Determine the (X, Y) coordinate at the center of the cell enclosing the given text.  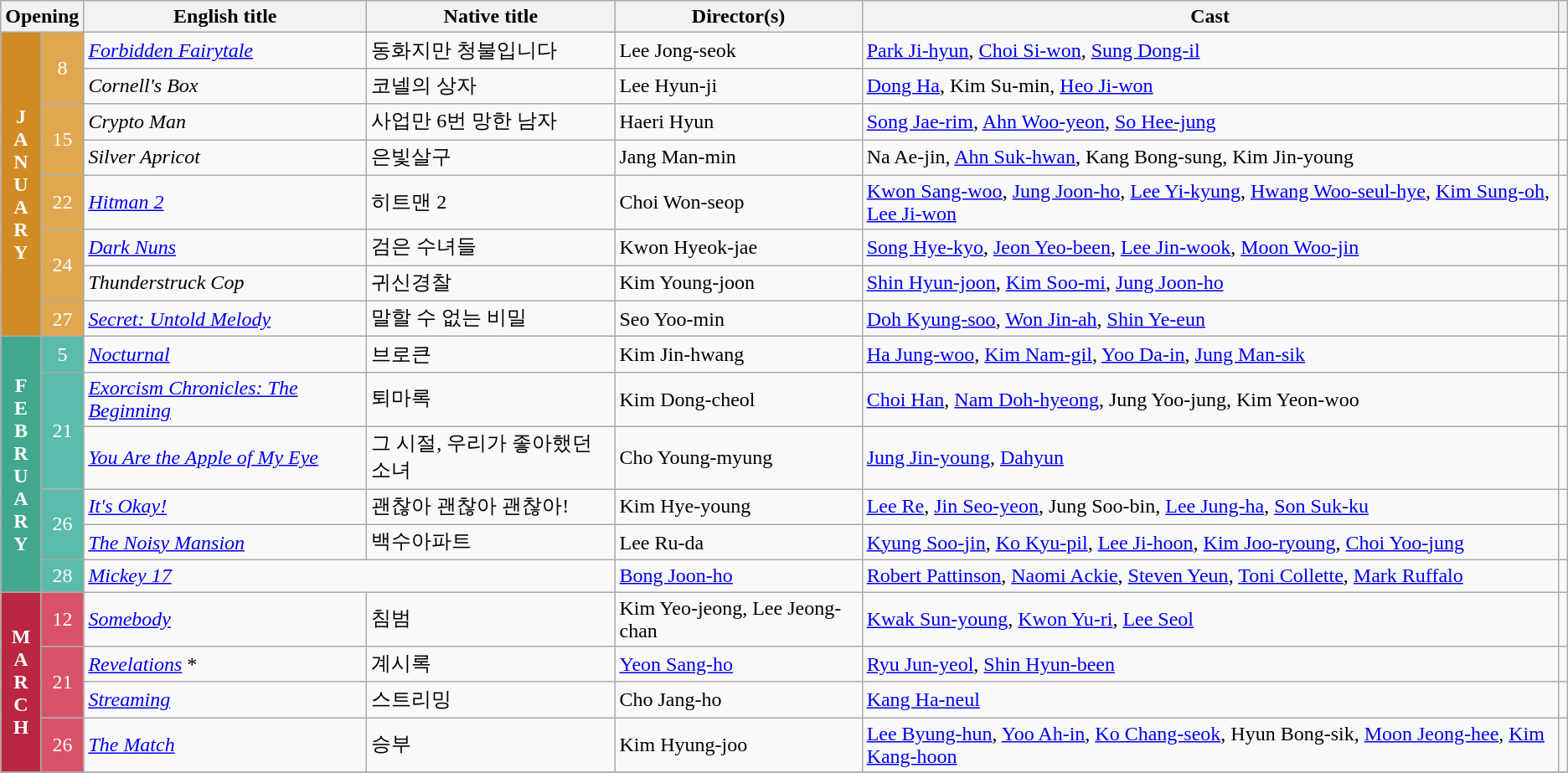
Forbidden Fairytale (225, 50)
27 (62, 318)
Ha Jung-woo, Kim Nam-gil, Yoo Da-in, Jung Man-sik (1210, 355)
백수아파트 (491, 543)
Doh Kyung-soo, Won Jin-ah, Shin Ye-eun (1210, 318)
Exorcism Chronicles: The Beginning (225, 399)
Kwak Sun-young, Kwon Yu-ri, Lee Seol (1210, 620)
Native title (491, 17)
Cast (1210, 17)
Kwon Sang-woo, Jung Joon-ho, Lee Yi-kyung, Hwang Woo-seul-hye, Kim Sung-oh, Lee Ji-won (1210, 203)
Bong Joon-ho (739, 576)
Opening (42, 17)
귀신경찰 (491, 283)
괜찮아 괜찮아 괜찮아! (491, 508)
Lee Ru-da (739, 543)
Seo Yoo-min (739, 318)
MARCH (22, 682)
브로큰 (491, 355)
Jang Man-min (739, 157)
15 (62, 139)
Cho Young-myung (739, 457)
승부 (491, 745)
Song Jae-rim, Ahn Woo-yeon, So Hee-jung (1210, 122)
Kim Dong-cheol (739, 399)
동화지만 청불입니다 (491, 50)
Ryu Jun-yeol, Shin Hyun-been (1210, 665)
계시록 (491, 665)
검은 수녀들 (491, 248)
Kim Young-joon (739, 283)
Kwon Hyeok-jae (739, 248)
5 (62, 355)
침범 (491, 620)
Lee Re, Jin Seo-yeon, Jung Soo-bin, Lee Jung-ha, Son Suk-ku (1210, 508)
Silver Apricot (225, 157)
히트맨 2 (491, 203)
Lee Byung-hun, Yoo Ah-in, Ko Chang-seok, Hyun Bong-sik, Moon Jeong-hee, Kim Kang-hoon (1210, 745)
Thunderstruck Cop (225, 283)
Kim Yeo-jeong, Lee Jeong-chan (739, 620)
22 (62, 203)
Hitman 2 (225, 203)
그 시절, 우리가 좋아했던 소녀 (491, 457)
Somebody (225, 620)
Lee Jong-seok (739, 50)
말할 수 없는 비밀 (491, 318)
8 (62, 69)
Yeon Sang-ho (739, 665)
스트리밍 (491, 700)
Jung Jin-young, Dahyun (1210, 457)
The Match (225, 745)
Secret: Untold Melody (225, 318)
Kim Jin-hwang (739, 355)
Lee Hyun-ji (739, 85)
Choi Won-seop (739, 203)
FEBRUARY (22, 464)
English title (225, 17)
Dong Ha, Kim Su-min, Heo Ji-won (1210, 85)
Nocturnal (225, 355)
Streaming (225, 700)
사업만 6번 망한 남자 (491, 122)
Na Ae-jin, Ahn Suk-hwan, Kang Bong-sung, Kim Jin-young (1210, 157)
Kang Ha-neul (1210, 700)
Park Ji-hyun, Choi Si-won, Sung Dong-il (1210, 50)
퇴마록 (491, 399)
Dark Nuns (225, 248)
The Noisy Mansion (225, 543)
Haeri Hyun (739, 122)
Kyung Soo-jin, Ko Kyu-pil, Lee Ji-hoon, Kim Joo-ryoung, Choi Yoo-jung (1210, 543)
코넬의 상자 (491, 85)
Mickey 17 (349, 576)
Kim Hye-young (739, 508)
Cornell's Box (225, 85)
Song Hye-kyo, Jeon Yeo-been, Lee Jin-wook, Moon Woo-jin (1210, 248)
Revelations * (225, 665)
Director(s) (739, 17)
Choi Han, Nam Doh-hyeong, Jung Yoo-jung, Kim Yeon-woo (1210, 399)
24 (62, 265)
Cho Jang-ho (739, 700)
Crypto Man (225, 122)
12 (62, 620)
은빛살구 (491, 157)
Kim Hyung-joo (739, 745)
Robert Pattinson, Naomi Ackie, Steven Yeun, Toni Collette, Mark Ruffalo (1210, 576)
You Are the Apple of My Eye (225, 457)
28 (62, 576)
Shin Hyun-joon, Kim Soo-mi, Jung Joon-ho (1210, 283)
It's Okay! (225, 508)
JANUARY (22, 184)
